Detect which cell encompasses the target text, then output its (x, y) center coordinate. 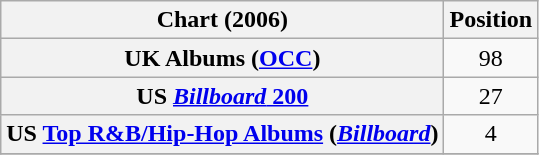
US Top R&B/Hip-Hop Albums (Billboard) (222, 134)
Position (491, 20)
27 (491, 96)
US Billboard 200 (222, 96)
UK Albums (OCC) (222, 58)
98 (491, 58)
4 (491, 134)
Chart (2006) (222, 20)
